Scan for the cell matching the given text and deliver its (X, Y) coordinate at center. 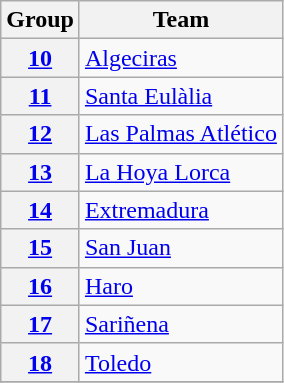
Extremadura (180, 210)
10 (40, 58)
13 (40, 172)
18 (40, 362)
16 (40, 286)
Algeciras (180, 58)
17 (40, 324)
14 (40, 210)
Group (40, 20)
Santa Eulàlia (180, 96)
15 (40, 248)
12 (40, 134)
Sariñena (180, 324)
Team (180, 20)
La Hoya Lorca (180, 172)
Haro (180, 286)
Las Palmas Atlético (180, 134)
11 (40, 96)
San Juan (180, 248)
Toledo (180, 362)
